Provide the (X, Y) coordinate of the cell's center where the given text is located.  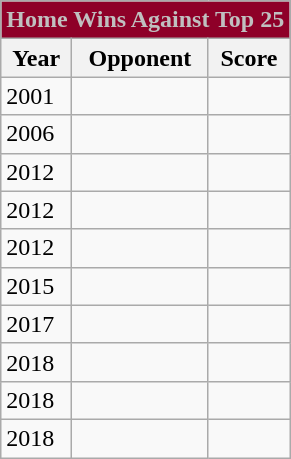
Opponent (140, 58)
Home Wins Against Top 25 (146, 20)
2015 (36, 286)
2006 (36, 134)
2017 (36, 324)
Score (249, 58)
Year (36, 58)
2001 (36, 96)
